For the text-containing cell, return its midpoint in (X, Y) coordinate format. 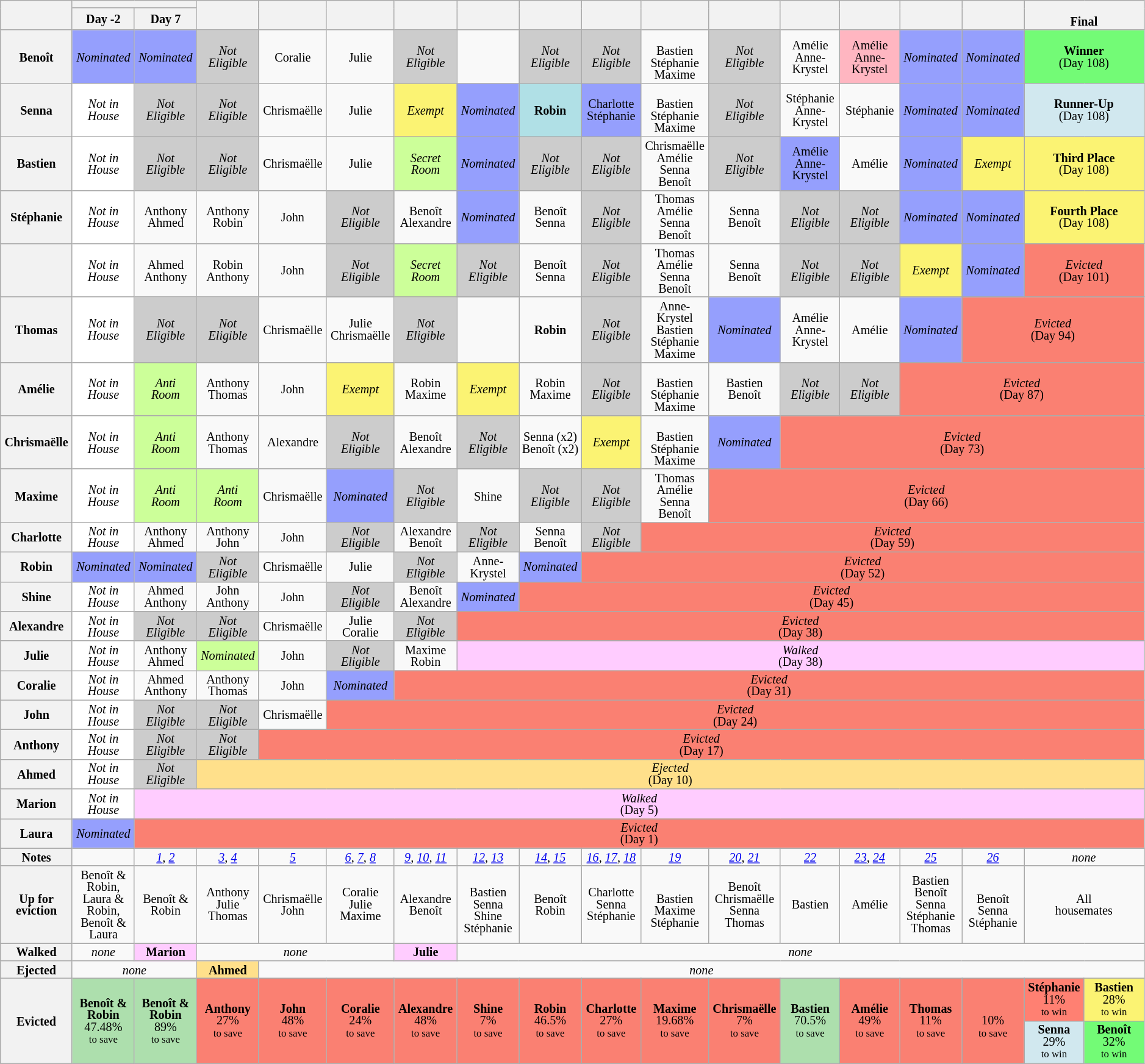
19 (675, 857)
Benoît (37, 57)
JulieChrismaëlle (360, 330)
Runner-Up(Day 108) (1084, 110)
6, 7, 8 (360, 857)
Evicted(Day 24) (735, 716)
Walked(Day 5) (639, 804)
10%to save (993, 1021)
Alexandre48%to save (426, 1021)
3, 4 (228, 857)
BenoîtChrismaëlleSennaThomas (745, 905)
BastienSennaShineStéphanie (488, 905)
BastienMaximeStéphanie (675, 905)
AnthonyRobin (228, 217)
Final (1084, 16)
ChrismaëlleAmélieSennaBenoît (675, 164)
Walked (37, 952)
Evicted(Day 45) (831, 596)
20, 21 (745, 857)
Evicted(Day 17) (702, 745)
5 (293, 857)
Anne-KrystelBastienStéphanieMaxime (675, 330)
25 (931, 857)
14, 15 (550, 857)
1, 2 (165, 857)
16, 17, 18 (611, 857)
Senna (x2)Benoît (x2) (550, 443)
BenoîtSennaStéphanie (993, 905)
Robin 46.5%to save (550, 1021)
ChrismaëlleJohn (293, 905)
Charlotte 27%to save (611, 1021)
Day 7 (165, 20)
CharlotteStéphanie (611, 110)
Thomas (37, 330)
Benoît &Robin (165, 905)
BastienBenoîtSennaStéphanieThomas (931, 905)
Senna (37, 110)
Evicted(Day 94) (1053, 330)
Benoît &Robin,Laura &Robin,Benoît &Laura (103, 905)
Charlotte (37, 538)
Bastien70.5%to save (810, 1021)
Evicted(Day 87) (1022, 390)
Stéphanie 11%to win (1054, 1000)
AnthonyJohn (228, 538)
JohnAnthony (228, 596)
22 (810, 857)
Benoît &Robin89%to save (165, 1021)
Evicted(Day 38) (800, 627)
Maxime (37, 496)
Evicted(Day 1) (639, 834)
Benoît &Robin47.48%to save (103, 1021)
Winner(Day 108) (1084, 57)
JulieCoralie (360, 627)
Notes (37, 857)
Walked(Day 38) (800, 656)
StéphanieAnne-Krystel (810, 110)
Anthony27%to save (228, 1021)
Bastien 28%to win (1114, 1000)
Laura (37, 834)
Anne-Krystel (488, 567)
Evicted(Day 52) (863, 567)
26 (993, 857)
Allhousemates (1084, 905)
Amélie 49%to save (870, 1021)
Evicted(Day 31) (769, 685)
Chrismaëlle7%to save (745, 1021)
CoralieJulieMaxime (360, 905)
Ejected (37, 969)
Up foreviction (37, 905)
23, 24 (870, 857)
Maxime 19.68%to save (675, 1021)
Evicted (37, 1021)
Senna 29%to win (1054, 1043)
RobinAnthony (228, 271)
Evicted(Day 59) (892, 538)
Anthony (37, 745)
Day -2 (103, 20)
CharlotteSennaStéphanie (611, 905)
Evicted(Day 66) (926, 496)
Evicted(Day 73) (962, 443)
AnthonyJulieThomas (228, 905)
John 48%to save (293, 1021)
MaximeRobin (426, 656)
Evicted(Day 101) (1084, 271)
Coralie24%to save (360, 1021)
Shine7%to save (488, 1021)
Third Place(Day 108) (1084, 164)
BastienBenoît (745, 390)
Fourth Place(Day 108) (1084, 217)
Benoît 32%to win (1114, 1043)
9, 10, 11 (426, 857)
Ejected(Day 10) (670, 774)
12, 13 (488, 857)
Thomas 11%to save (931, 1021)
BenoîtRobin (550, 905)
